Output the (X, Y) coordinate of the center of the cell containing the given text.  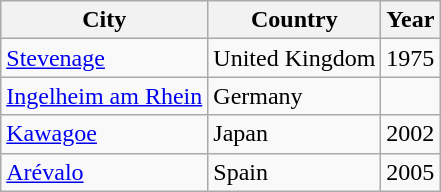
2002 (410, 134)
Kawagoe (104, 134)
Japan (294, 134)
Stevenage (104, 58)
Germany (294, 96)
1975 (410, 58)
Year (410, 20)
United Kingdom (294, 58)
Spain (294, 172)
Country (294, 20)
City (104, 20)
Arévalo (104, 172)
2005 (410, 172)
Ingelheim am Rhein (104, 96)
